Detect which cell encompasses the target text, then output its [X, Y] center coordinate. 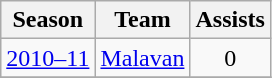
Malavan [142, 58]
Team [142, 20]
2010–11 [48, 58]
Assists [230, 20]
Season [48, 20]
0 [230, 58]
